Return (X, Y) of the center of cell containing provided text 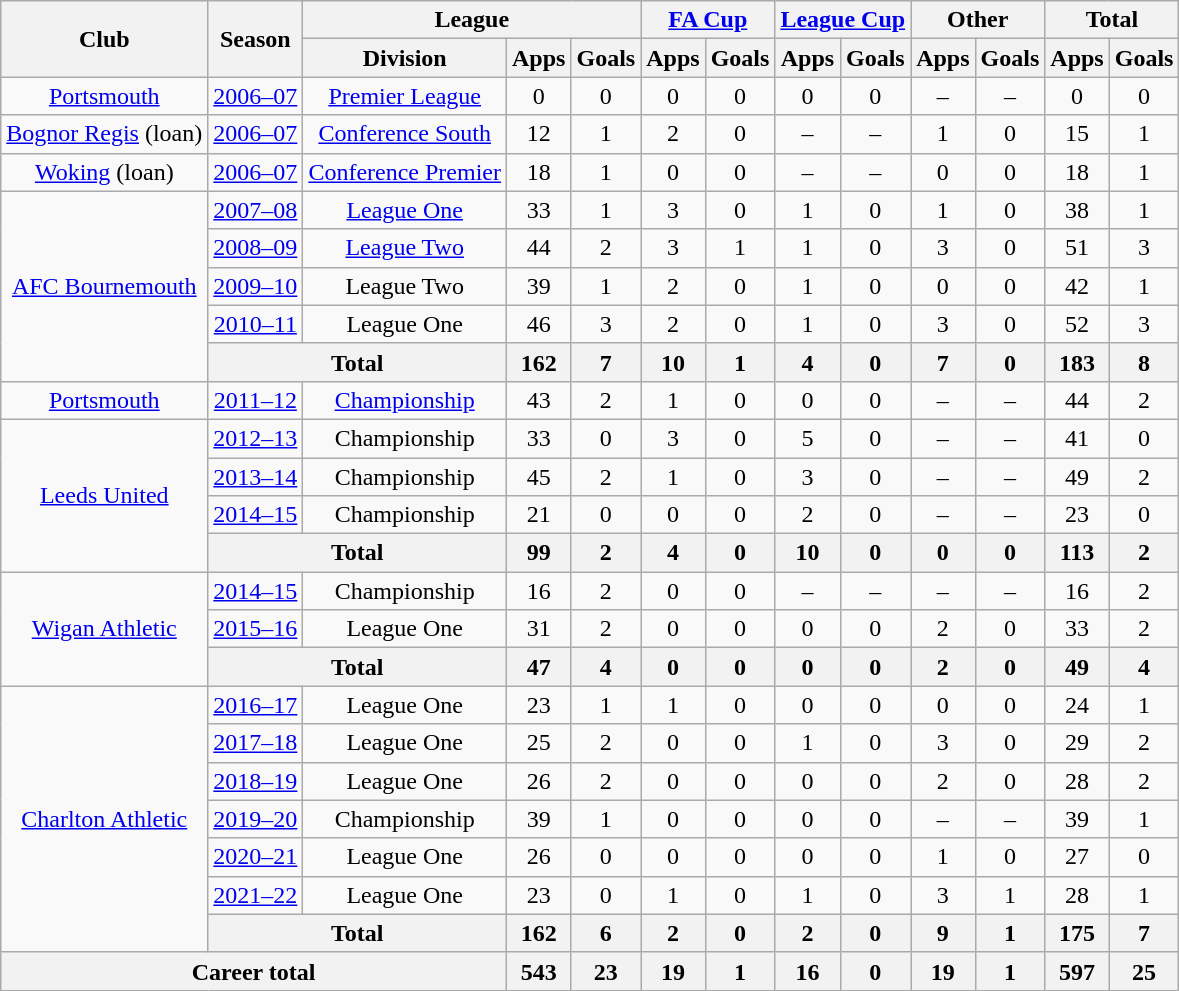
5 (808, 438)
175 (1077, 933)
47 (539, 667)
41 (1077, 438)
27 (1077, 857)
99 (539, 553)
597 (1077, 971)
543 (539, 971)
Woking (loan) (104, 172)
52 (1077, 324)
2017–18 (256, 743)
2020–21 (256, 857)
2021–22 (256, 895)
League Cup (843, 20)
29 (1077, 743)
8 (1144, 362)
113 (1077, 553)
Season (256, 39)
42 (1077, 286)
9 (943, 933)
AFC Bournemouth (104, 286)
2013–14 (256, 477)
2009–10 (256, 286)
Division (405, 58)
2007–08 (256, 210)
FA Cup (708, 20)
Other (978, 20)
Conference South (405, 134)
24 (1077, 705)
6 (606, 933)
2019–20 (256, 819)
183 (1077, 362)
Bognor Regis (loan) (104, 134)
2015–16 (256, 629)
Conference Premier (405, 172)
2010–11 (256, 324)
2008–09 (256, 248)
2016–17 (256, 705)
15 (1077, 134)
Career total (254, 971)
2012–13 (256, 438)
Leeds United (104, 495)
38 (1077, 210)
51 (1077, 248)
45 (539, 477)
Wigan Athletic (104, 629)
31 (539, 629)
21 (539, 515)
2018–19 (256, 781)
43 (539, 400)
Club (104, 39)
12 (539, 134)
Premier League (405, 96)
46 (539, 324)
2011–12 (256, 400)
League (472, 20)
Charlton Athletic (104, 819)
